Search for the cell housing the specified text and yield its (X, Y) center coordinate. 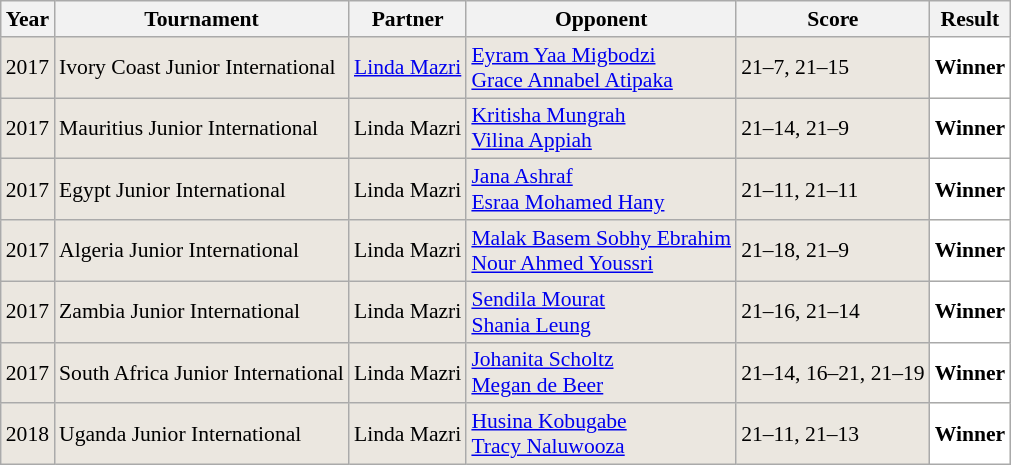
South Africa Junior International (202, 372)
Opponent (601, 19)
Jana Ashraf Esraa Mohamed Hany (601, 190)
Malak Basem Sobhy Ebrahim Nour Ahmed Youssri (601, 250)
Kritisha Mungrah Vilina Appiah (601, 128)
21–14, 21–9 (833, 128)
Algeria Junior International (202, 250)
Score (833, 19)
Mauritius Junior International (202, 128)
2018 (28, 434)
21–16, 21–14 (833, 312)
Result (970, 19)
Zambia Junior International (202, 312)
Tournament (202, 19)
Eyram Yaa Migbodzi Grace Annabel Atipaka (601, 68)
Sendila Mourat Shania Leung (601, 312)
Partner (408, 19)
21–14, 16–21, 21–19 (833, 372)
21–11, 21–13 (833, 434)
21–7, 21–15 (833, 68)
21–18, 21–9 (833, 250)
Egypt Junior International (202, 190)
Husina Kobugabe Tracy Naluwooza (601, 434)
Year (28, 19)
21–11, 21–11 (833, 190)
Uganda Junior International (202, 434)
Ivory Coast Junior International (202, 68)
Johanita Scholtz Megan de Beer (601, 372)
